Detect which cell encompasses the target text, then output its [x, y] center coordinate. 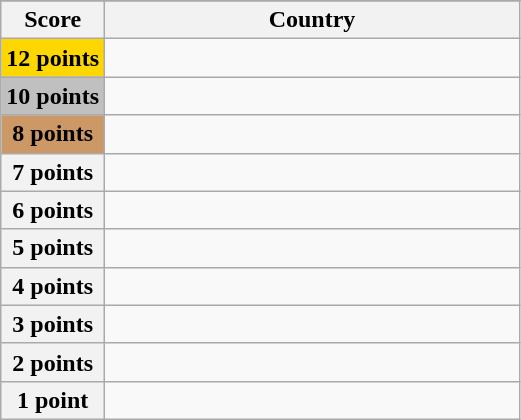
Score [53, 20]
8 points [53, 134]
12 points [53, 58]
2 points [53, 362]
7 points [53, 172]
4 points [53, 286]
6 points [53, 210]
Country [312, 20]
10 points [53, 96]
3 points [53, 324]
1 point [53, 400]
5 points [53, 248]
